Detect which cell encompasses the target text, then output its (x, y) center coordinate. 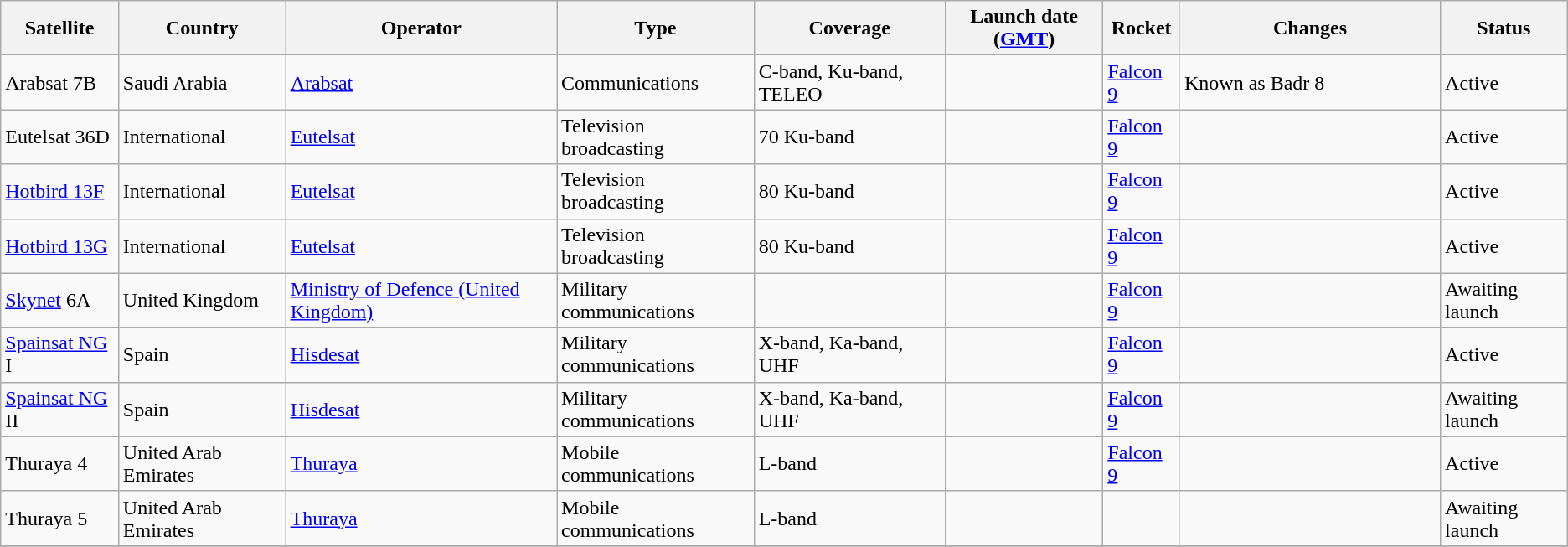
Hotbird 13F (60, 191)
Thuraya 5 (60, 518)
Thuraya 4 (60, 464)
Rocket (1142, 28)
Launch date (GMT) (1024, 28)
Operator (420, 28)
Spainsat NG II (60, 409)
Type (656, 28)
Arabsat 7B (60, 82)
Status (1504, 28)
Changes (1310, 28)
Hotbird 13G (60, 246)
Spainsat NG I (60, 355)
Saudi Arabia (202, 82)
Eutelsat 36D (60, 137)
Skynet 6A (60, 300)
Coverage (849, 28)
Satellite (60, 28)
Ministry of Defence (United Kingdom) (420, 300)
Arabsat (420, 82)
C-band, Ku-band, TELEO (849, 82)
70 Ku-band (849, 137)
Communications (656, 82)
Country (202, 28)
United Kingdom (202, 300)
Known as Badr 8 (1310, 82)
